Search for the cell housing the specified text and yield its [x, y] center coordinate. 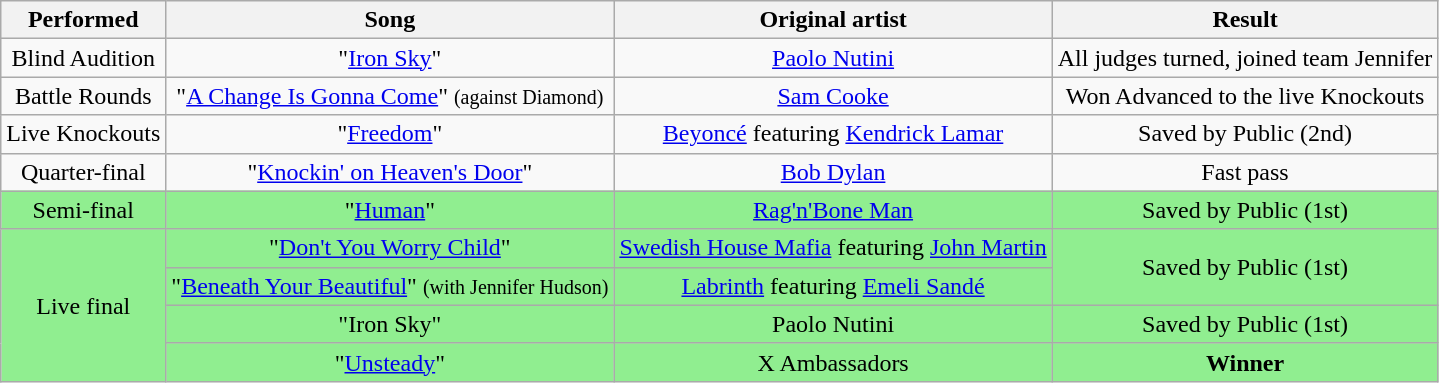
Winner [1245, 362]
Labrinth featuring Emeli Sandé [833, 286]
Won Advanced to the live Knockouts [1245, 96]
Sam Cooke [833, 96]
Live final [84, 305]
"Human" [390, 210]
Result [1245, 20]
Original artist [833, 20]
Beyoncé featuring Kendrick Lamar [833, 134]
Blind Audition [84, 58]
Fast pass [1245, 172]
"Don't You Worry Child" [390, 248]
Bob Dylan [833, 172]
"A Change Is Gonna Come" (against Diamond) [390, 96]
All judges turned, joined team Jennifer [1245, 58]
Saved by Public (2nd) [1245, 134]
X Ambassadors [833, 362]
Performed [84, 20]
Swedish House Mafia featuring John Martin [833, 248]
Song [390, 20]
"Unsteady" [390, 362]
"Knockin' on Heaven's Door" [390, 172]
"Freedom" [390, 134]
Battle Rounds [84, 96]
Quarter-final [84, 172]
Semi-final [84, 210]
Live Knockouts [84, 134]
Rag'n'Bone Man [833, 210]
"Beneath Your Beautiful" (with Jennifer Hudson) [390, 286]
